For the text-containing cell, return its midpoint in [X, Y] coordinate format. 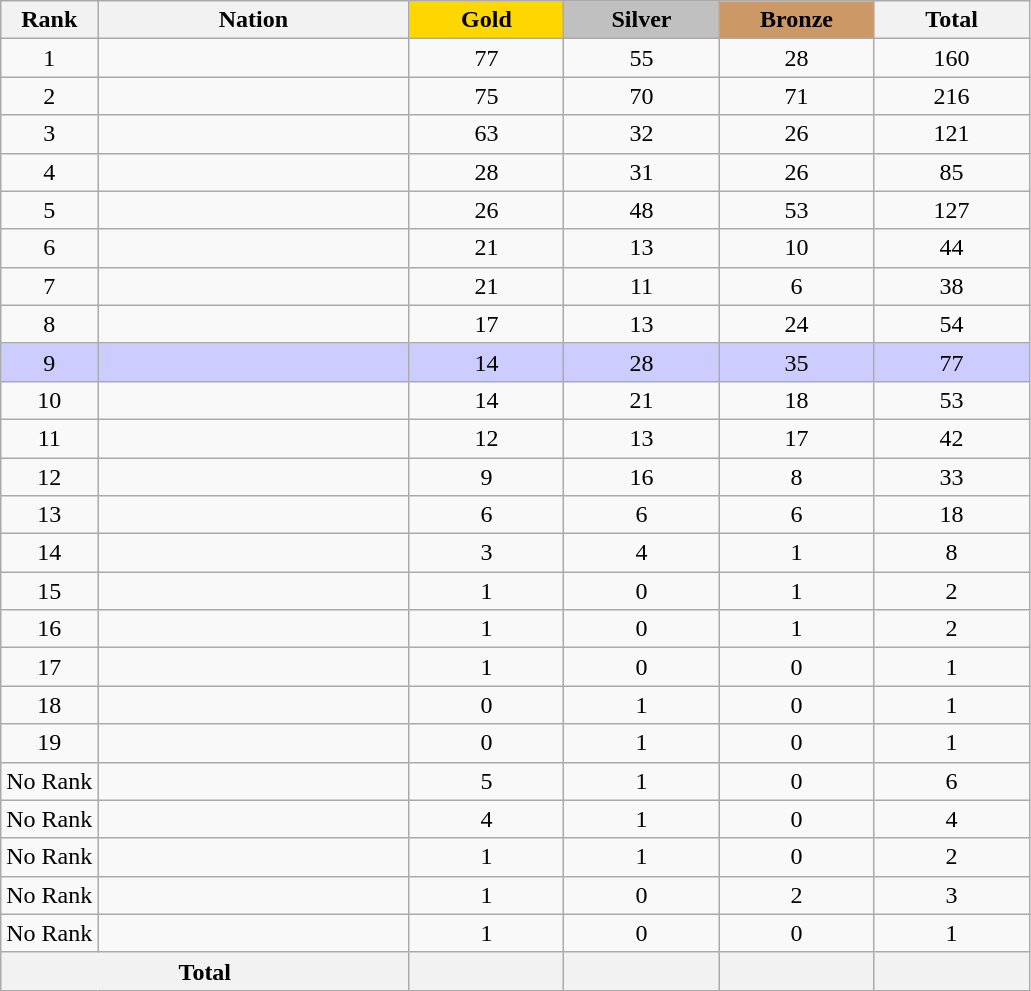
Rank [50, 20]
70 [642, 96]
44 [952, 248]
Nation [254, 20]
121 [952, 134]
33 [952, 477]
216 [952, 96]
31 [642, 172]
32 [642, 134]
Silver [642, 20]
55 [642, 58]
160 [952, 58]
Bronze [796, 20]
54 [952, 324]
38 [952, 286]
24 [796, 324]
15 [50, 591]
35 [796, 362]
127 [952, 210]
71 [796, 96]
63 [486, 134]
48 [642, 210]
85 [952, 172]
75 [486, 96]
19 [50, 743]
Gold [486, 20]
42 [952, 438]
7 [50, 286]
